Pinpoint the cell where the given text exists, returning its [X, Y] midpoint coordinate. 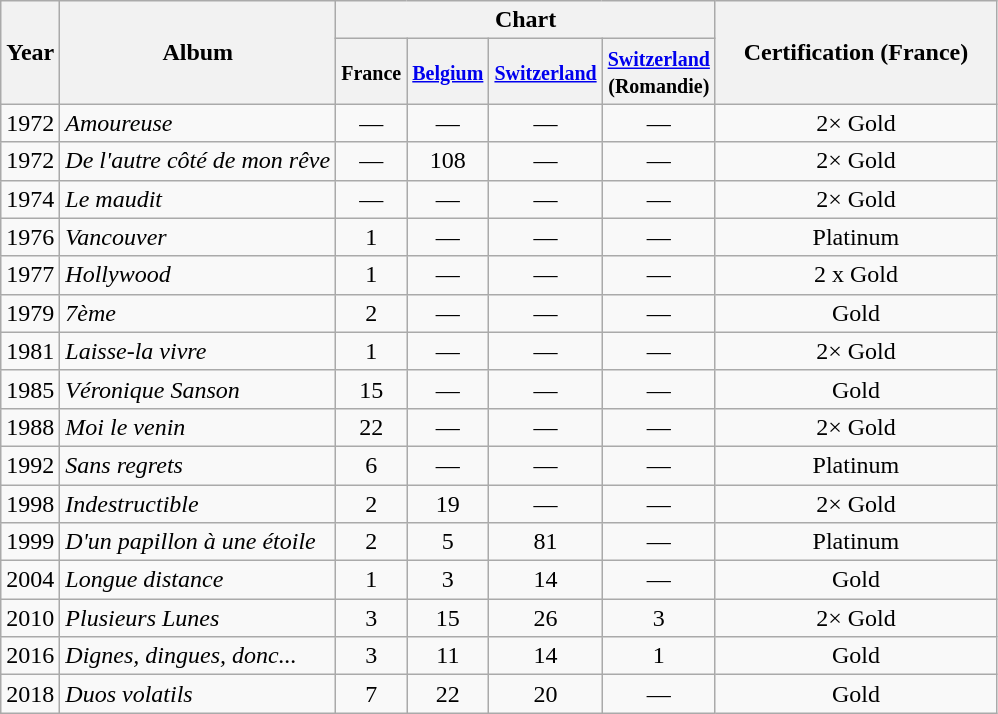
Album [198, 52]
France [372, 72]
Vancouver [198, 237]
108 [448, 161]
1999 [30, 542]
Laisse-la vivre [198, 351]
Plusieurs Lunes [198, 618]
2 x Gold [856, 275]
1979 [30, 313]
Véronique Sanson [198, 389]
6 [372, 465]
19 [448, 503]
1974 [30, 199]
Certification (France) [856, 52]
Amoureuse [198, 123]
1977 [30, 275]
Sans regrets [198, 465]
11 [448, 656]
Chart [526, 20]
1985 [30, 389]
Switzerland (Romandie) [658, 72]
2004 [30, 580]
2016 [30, 656]
1976 [30, 237]
D'un papillon à une étoile [198, 542]
Moi le venin [198, 427]
Belgium [448, 72]
De l'autre côté de mon rêve [198, 161]
26 [546, 618]
2010 [30, 618]
Duos volatils [198, 694]
Le maudit [198, 199]
2018 [30, 694]
1988 [30, 427]
7 [372, 694]
20 [546, 694]
Hollywood [198, 275]
Indestructible [198, 503]
1981 [30, 351]
1992 [30, 465]
Dignes, dingues, donc... [198, 656]
7ème [198, 313]
5 [448, 542]
1998 [30, 503]
Year [30, 52]
81 [546, 542]
Longue distance [198, 580]
Switzerland [546, 72]
